From the cell containing the given text, extract its center point as (x, y) coordinate. 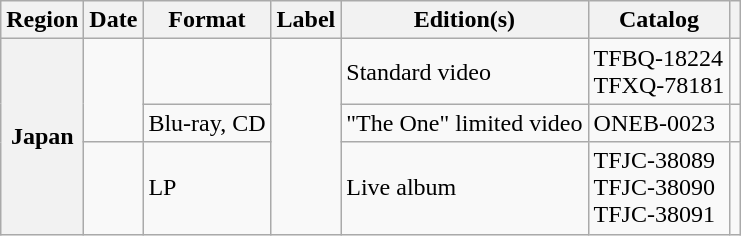
Standard video (464, 72)
Edition(s) (464, 20)
Blu-ray, CD (207, 123)
Region (42, 20)
Format (207, 20)
Japan (42, 136)
LP (207, 188)
Catalog (659, 20)
Live album (464, 188)
Label (306, 20)
ONEB-0023 (659, 123)
TFJC-38089TFJC-38090TFJC-38091 (659, 188)
"The One" limited video (464, 123)
TFBQ-18224TFXQ-78181 (659, 72)
Date (114, 20)
